Return the [X, Y] coordinate for the center point of the cell that contains the specified text.  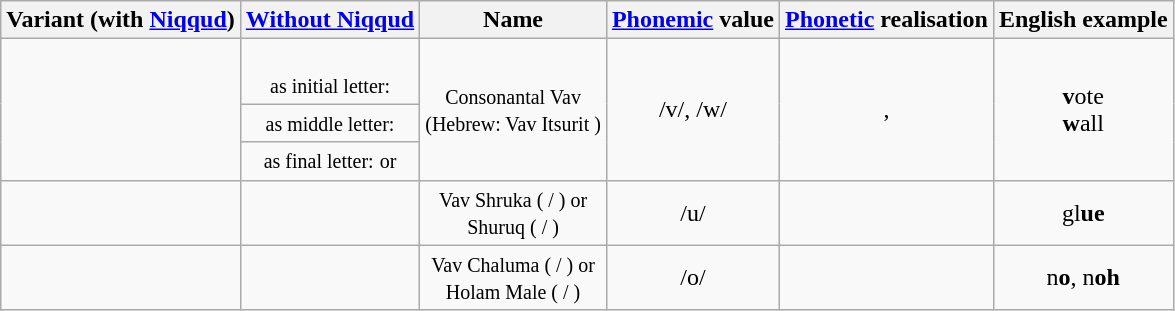
/v/, /w/ [692, 110]
Phonemic value [692, 20]
Without Niqqud [330, 20]
as middle letter: [330, 123]
Name [514, 20]
/o/ [692, 278]
Variant (with Niqqud) [121, 20]
glue [1083, 212]
Vav Chaluma ( / ) orHolam Male ( / ) [514, 278]
English example [1083, 20]
as initial letter: [330, 72]
Phonetic realisation [886, 20]
/u/ [692, 212]
, [886, 110]
no, noh [1083, 278]
votewall [1083, 110]
as final letter: or [330, 161]
Vav Shruka ( / ) orShuruq ( / ) [514, 212]
Consonantal Vav (Hebrew: Vav Itsurit ) [514, 110]
